Pinpoint the cell where the given text exists, returning its [x, y] midpoint coordinate. 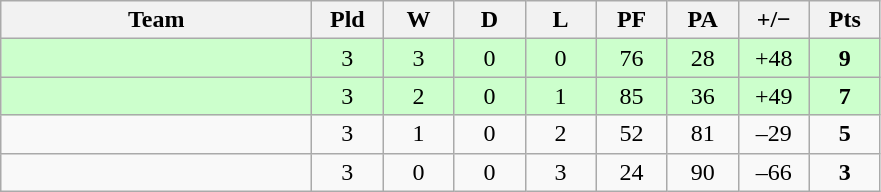
L [560, 20]
Pts [844, 20]
W [418, 20]
PA [702, 20]
+/− [774, 20]
81 [702, 134]
D [490, 20]
PF [632, 20]
–29 [774, 134]
85 [632, 96]
–66 [774, 172]
52 [632, 134]
24 [632, 172]
9 [844, 58]
Team [156, 20]
76 [632, 58]
5 [844, 134]
28 [702, 58]
90 [702, 172]
36 [702, 96]
7 [844, 96]
+49 [774, 96]
+48 [774, 58]
Pld [348, 20]
